Output the [X, Y] coordinate of the center of the cell containing the given text.  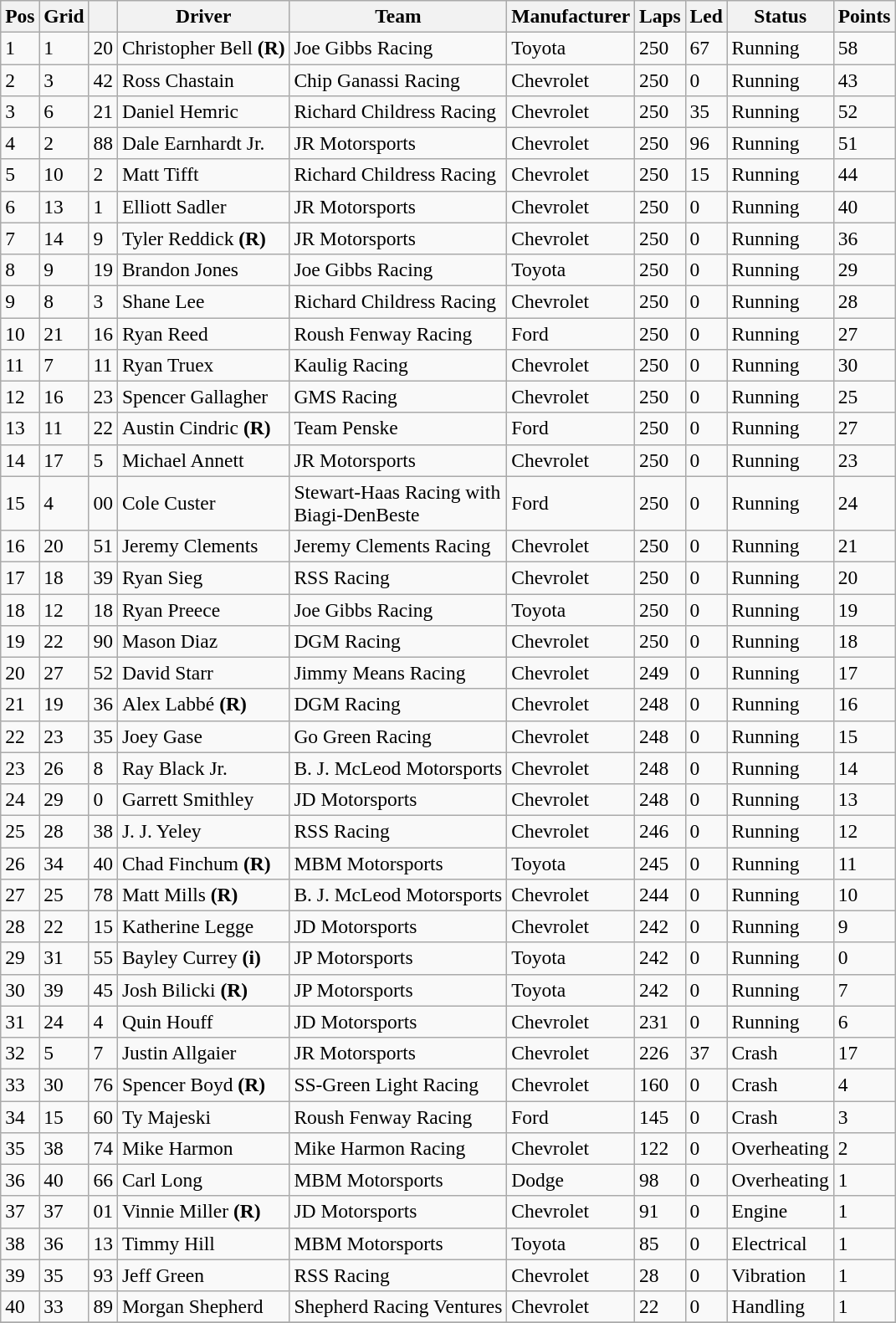
89 [103, 1306]
58 [864, 48]
Matt Mills (R) [202, 895]
Daniel Hemric [202, 111]
60 [103, 1116]
00 [103, 504]
Jeremy Clements Racing [398, 546]
David Starr [202, 673]
Jeremy Clements [202, 546]
Electrical [780, 1244]
Ryan Sieg [202, 577]
249 [661, 673]
Driver [202, 16]
Manufacturer [571, 16]
Austin Cindric (R) [202, 428]
98 [661, 1180]
231 [661, 1022]
Points [864, 16]
32 [20, 1053]
Engine [780, 1212]
55 [103, 958]
01 [103, 1212]
Led [706, 16]
Stewart-Haas Racing with Biagi-DenBeste [398, 504]
Bayley Currey (i) [202, 958]
244 [661, 895]
Carl Long [202, 1180]
Ryan Truex [202, 365]
93 [103, 1275]
145 [661, 1116]
Team [398, 16]
Garrett Smithley [202, 799]
Mason Diaz [202, 641]
Shepherd Racing Ventures [398, 1306]
67 [706, 48]
44 [864, 175]
Status [780, 16]
Elliott Sadler [202, 207]
Vinnie Miller (R) [202, 1212]
43 [864, 79]
Timmy Hill [202, 1244]
Handling [780, 1306]
Brandon Jones [202, 269]
Pos [20, 16]
GMS Racing [398, 397]
Joey Gase [202, 736]
74 [103, 1148]
Spencer Gallagher [202, 397]
Cole Custer [202, 504]
85 [661, 1244]
Dodge [571, 1180]
88 [103, 143]
76 [103, 1085]
J. J. Yeley [202, 831]
Mike Harmon Racing [398, 1148]
Ray Black Jr. [202, 768]
Vibration [780, 1275]
122 [661, 1148]
91 [661, 1212]
Mike Harmon [202, 1148]
Team Penske [398, 428]
Jimmy Means Racing [398, 673]
Morgan Shepherd [202, 1306]
90 [103, 641]
Michael Annett [202, 460]
Spencer Boyd (R) [202, 1085]
Alex Labbé (R) [202, 705]
Chad Finchum (R) [202, 863]
Ross Chastain [202, 79]
Justin Allgaier [202, 1053]
Matt Tifft [202, 175]
SS-Green Light Racing [398, 1085]
246 [661, 831]
Grid [64, 16]
Go Green Racing [398, 736]
Jeff Green [202, 1275]
Chip Ganassi Racing [398, 79]
66 [103, 1180]
45 [103, 990]
Ty Majeski [202, 1116]
Josh Bilicki (R) [202, 990]
160 [661, 1085]
Dale Earnhardt Jr. [202, 143]
42 [103, 79]
96 [706, 143]
Quin Houff [202, 1022]
226 [661, 1053]
78 [103, 895]
Ryan Preece [202, 609]
Laps [661, 16]
245 [661, 863]
Ryan Reed [202, 333]
Tyler Reddick (R) [202, 238]
Kaulig Racing [398, 365]
Christopher Bell (R) [202, 48]
Shane Lee [202, 301]
Katherine Legge [202, 926]
